Capture the cell that displays the provided text and extract its [X, Y] central coordinate. 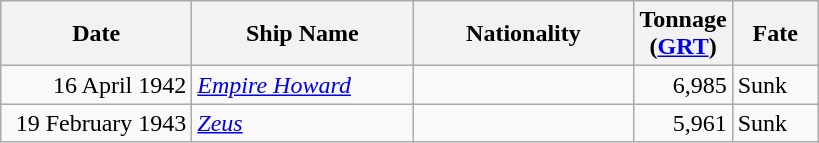
Empire Howard [302, 85]
Nationality [524, 34]
19 February 1943 [96, 123]
Fate [775, 34]
Zeus [302, 123]
Tonnage(GRT) [683, 34]
16 April 1942 [96, 85]
6,985 [683, 85]
5,961 [683, 123]
Ship Name [302, 34]
Date [96, 34]
